Scan for the cell matching the given text and deliver its (x, y) coordinate at center. 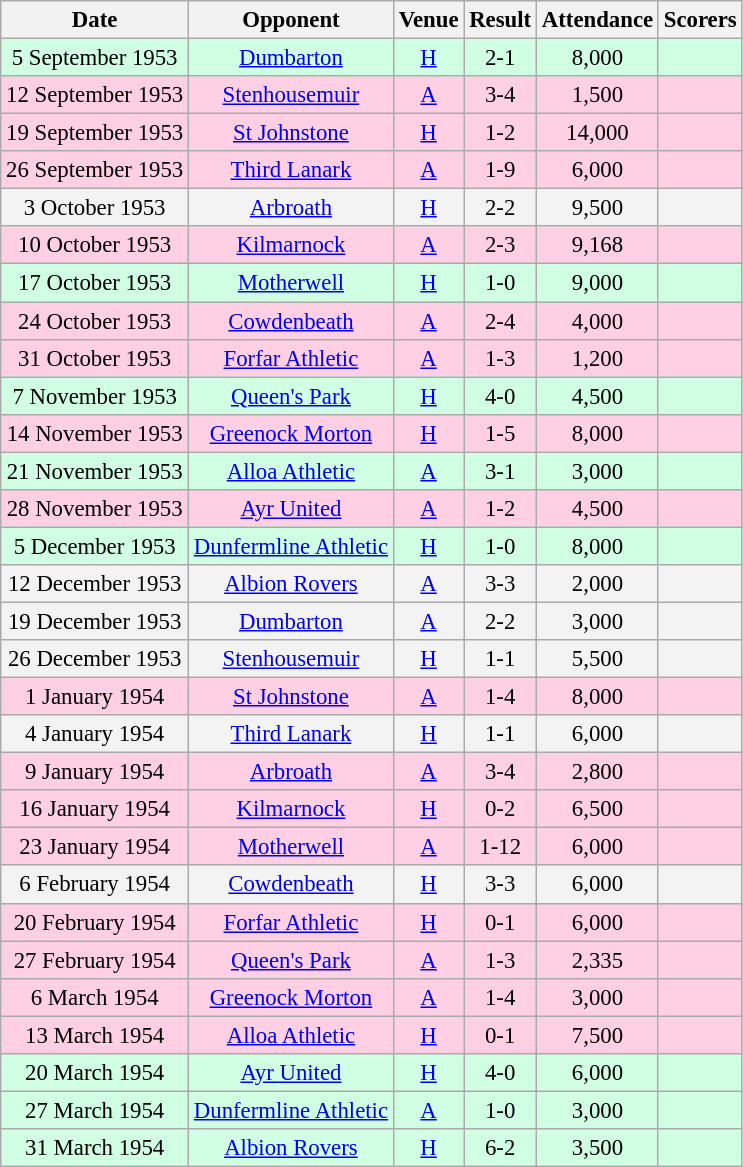
12 December 1953 (95, 584)
12 September 1953 (95, 95)
10 October 1953 (95, 245)
24 October 1953 (95, 321)
5 December 1953 (95, 546)
27 February 1954 (95, 960)
9 January 1954 (95, 772)
27 March 1954 (95, 1110)
20 February 1954 (95, 922)
1-5 (500, 433)
4,000 (597, 321)
19 December 1953 (95, 621)
14 November 1953 (95, 433)
Opponent (292, 20)
19 September 1953 (95, 133)
6 February 1954 (95, 885)
9,168 (597, 245)
6 March 1954 (95, 997)
2-3 (500, 245)
5,500 (597, 659)
3,500 (597, 1148)
1-9 (500, 170)
2,000 (597, 584)
2-4 (500, 321)
14,000 (597, 133)
31 October 1953 (95, 358)
1-12 (500, 847)
6-2 (500, 1148)
1 January 1954 (95, 697)
26 September 1953 (95, 170)
5 September 1953 (95, 58)
2,800 (597, 772)
1,200 (597, 358)
1,500 (597, 95)
2,335 (597, 960)
16 January 1954 (95, 809)
13 March 1954 (95, 1035)
7 November 1953 (95, 396)
3 October 1953 (95, 208)
6,500 (597, 809)
Venue (428, 20)
3-1 (500, 471)
9,500 (597, 208)
9,000 (597, 283)
Scorers (700, 20)
2-1 (500, 58)
0-2 (500, 809)
20 March 1954 (95, 1073)
31 March 1954 (95, 1148)
28 November 1953 (95, 509)
Date (95, 20)
Attendance (597, 20)
Result (500, 20)
21 November 1953 (95, 471)
26 December 1953 (95, 659)
4 January 1954 (95, 734)
7,500 (597, 1035)
23 January 1954 (95, 847)
17 October 1953 (95, 283)
